For the text-containing cell, return its midpoint in [x, y] coordinate format. 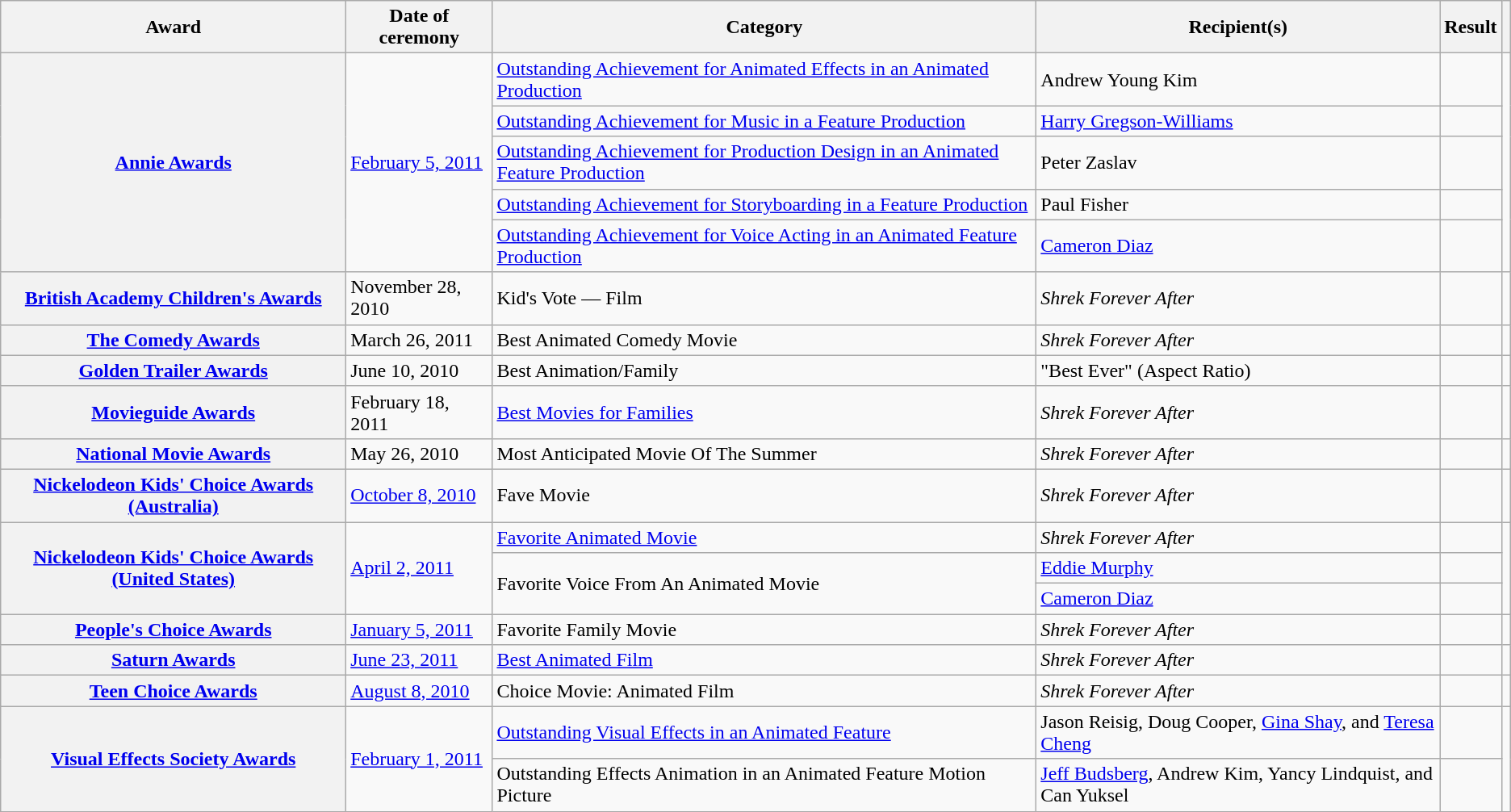
June 10, 2010 [420, 370]
February 1, 2011 [420, 759]
"Best Ever" (Aspect Ratio) [1238, 370]
Andrew Young Kim [1238, 79]
Date of ceremony [420, 27]
Harry Gregson-Williams [1238, 121]
National Movie Awards [174, 454]
Best Animation/Family [764, 370]
Teen Choice Awards [174, 691]
Annie Awards [174, 163]
Recipient(s) [1238, 27]
British Academy Children's Awards [174, 299]
Most Anticipated Movie Of The Summer [764, 454]
Outstanding Achievement for Animated Effects in an Animated Production [764, 79]
Peter Zaslav [1238, 163]
Outstanding Visual Effects in an Animated Feature [764, 733]
February 5, 2011 [420, 163]
Movieguide Awards [174, 412]
Paul Fisher [1238, 204]
Kid's Vote — Film [764, 299]
The Comedy Awards [174, 340]
Jeff Budsberg, Andrew Kim, Yancy Lindquist, and Can Yuksel [1238, 785]
Nickelodeon Kids' Choice Awards (United States) [174, 567]
Best Animated Film [764, 660]
Best Movies for Families [764, 412]
Nickelodeon Kids' Choice Awards (Australia) [174, 496]
Eddie Murphy [1238, 568]
February 18, 2011 [420, 412]
Outstanding Effects Animation in an Animated Feature Motion Picture [764, 785]
Award [174, 27]
Fave Movie [764, 496]
Outstanding Achievement for Storyboarding in a Feature Production [764, 204]
Category [764, 27]
Best Animated Comedy Movie [764, 340]
Golden Trailer Awards [174, 370]
Visual Effects Society Awards [174, 759]
August 8, 2010 [420, 691]
November 28, 2010 [420, 299]
Outstanding Achievement for Music in a Feature Production [764, 121]
Favorite Family Movie [764, 630]
October 8, 2010 [420, 496]
Choice Movie: Animated Film [764, 691]
Jason Reisig, Doug Cooper, Gina Shay, and Teresa Cheng [1238, 733]
Saturn Awards [174, 660]
Favorite Voice From An Animated Movie [764, 584]
Result [1471, 27]
June 23, 2011 [420, 660]
People's Choice Awards [174, 630]
Favorite Animated Movie [764, 537]
May 26, 2010 [420, 454]
January 5, 2011 [420, 630]
Outstanding Achievement for Voice Acting in an Animated Feature Production [764, 245]
April 2, 2011 [420, 567]
March 26, 2011 [420, 340]
Outstanding Achievement for Production Design in an Animated Feature Production [764, 163]
